Provide the [x, y] coordinate of the cell's center where the given text is located.  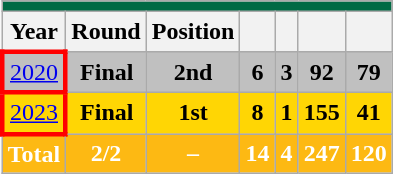
14 [258, 154]
Round [106, 32]
2nd [193, 72]
41 [368, 112]
8 [258, 112]
Position [193, 32]
2023 [34, 112]
6 [258, 72]
1st [193, 112]
1 [286, 112]
3 [286, 72]
120 [368, 154]
155 [322, 112]
79 [368, 72]
2/2 [106, 154]
92 [322, 72]
– [193, 154]
Year [34, 32]
247 [322, 154]
2020 [34, 72]
4 [286, 154]
Total [34, 154]
